Scan for the cell matching the given text and deliver its (X, Y) coordinate at center. 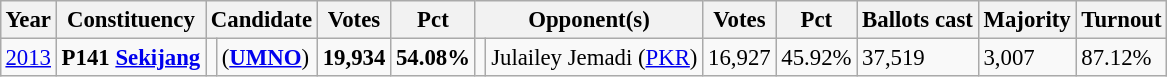
Majority (1027, 20)
Opponent(s) (588, 20)
2013 (28, 57)
P141 Sekijang (130, 57)
87.12% (1122, 57)
Turnout (1122, 20)
Constituency (130, 20)
Candidate (262, 20)
Ballots cast (918, 20)
54.08% (434, 57)
Julailey Jemadi (PKR) (594, 57)
Year (28, 20)
19,934 (354, 57)
(UMNO) (266, 57)
16,927 (740, 57)
45.92% (816, 57)
3,007 (1027, 57)
37,519 (918, 57)
